Provide the [X, Y] coordinate of the cell's center where the given text is located.  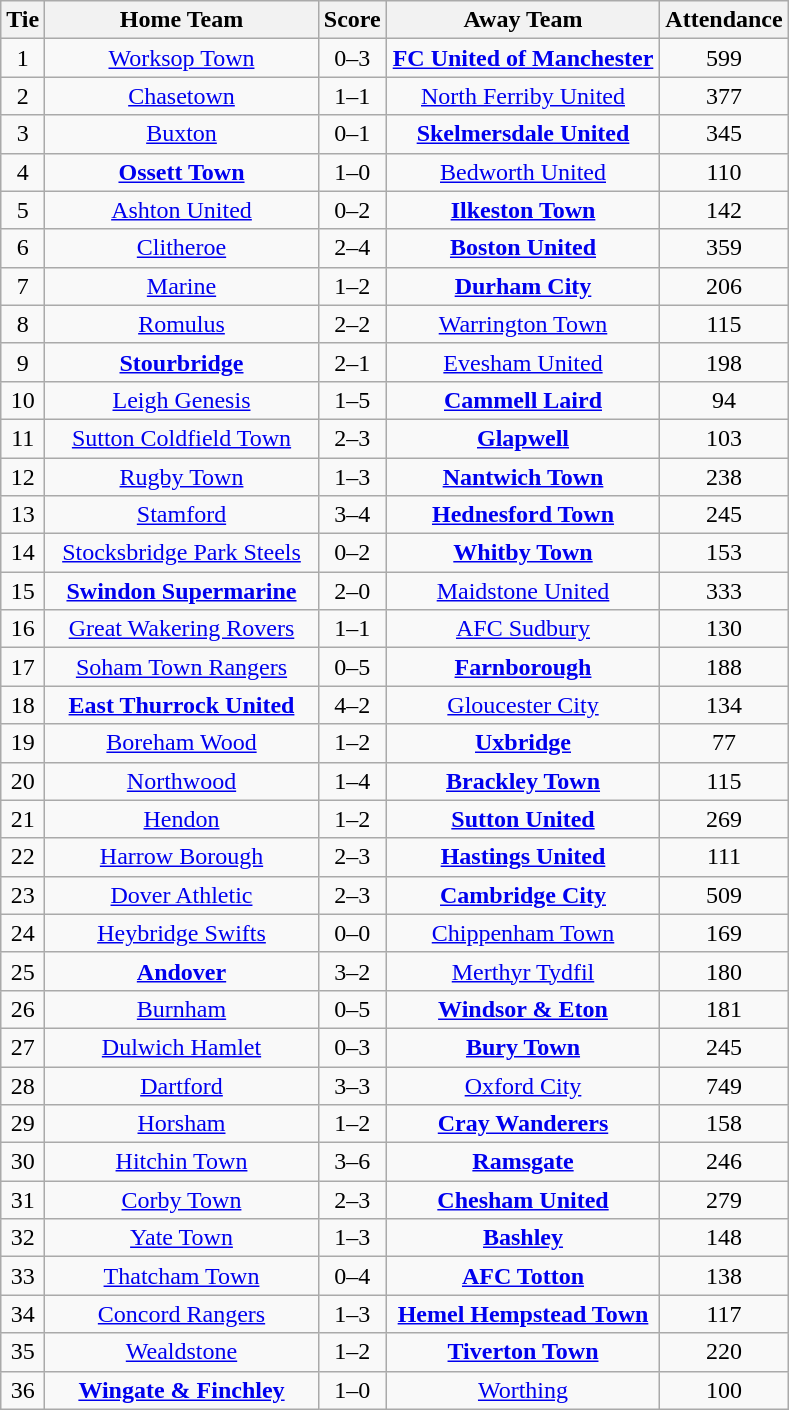
Whitby Town [523, 553]
599 [724, 58]
359 [724, 248]
Tie [23, 20]
Chippenham Town [523, 933]
188 [724, 667]
Bashley [523, 1238]
21 [23, 819]
Ashton United [182, 210]
Home Team [182, 20]
77 [724, 743]
Hemel Hempstead Town [523, 1314]
16 [23, 629]
Harrow Borough [182, 857]
26 [23, 1009]
Leigh Genesis [182, 400]
22 [23, 857]
220 [724, 1352]
3–3 [352, 1085]
15 [23, 591]
Stocksbridge Park Steels [182, 553]
Bedworth United [523, 172]
9 [23, 362]
Score [352, 20]
14 [23, 553]
238 [724, 477]
24 [23, 933]
158 [724, 1124]
130 [724, 629]
Maidstone United [523, 591]
2 [23, 96]
2–4 [352, 248]
Nantwich Town [523, 477]
Ilkeston Town [523, 210]
Horsham [182, 1124]
Sutton Coldfield Town [182, 438]
4–2 [352, 705]
Hitchin Town [182, 1162]
10 [23, 400]
1–5 [352, 400]
Andover [182, 971]
3–6 [352, 1162]
2–2 [352, 324]
13 [23, 515]
Yate Town [182, 1238]
Soham Town Rangers [182, 667]
Tiverton Town [523, 1352]
25 [23, 971]
Corby Town [182, 1200]
Northwood [182, 781]
Gloucester City [523, 705]
3–4 [352, 515]
246 [724, 1162]
100 [724, 1390]
3 [23, 134]
5 [23, 210]
6 [23, 248]
1–4 [352, 781]
169 [724, 933]
33 [23, 1276]
Boston United [523, 248]
Chasetown [182, 96]
345 [724, 134]
Ossett Town [182, 172]
4 [23, 172]
Away Team [523, 20]
Dulwich Hamlet [182, 1047]
509 [724, 895]
Buxton [182, 134]
Worthing [523, 1390]
Great Wakering Rovers [182, 629]
7 [23, 286]
Oxford City [523, 1085]
34 [23, 1314]
Thatcham Town [182, 1276]
Stourbridge [182, 362]
Ramsgate [523, 1162]
0–0 [352, 933]
Dartford [182, 1085]
Chesham United [523, 1200]
279 [724, 1200]
Warrington Town [523, 324]
Bury Town [523, 1047]
Concord Rangers [182, 1314]
32 [23, 1238]
269 [724, 819]
Burnham [182, 1009]
377 [724, 96]
North Ferriby United [523, 96]
12 [23, 477]
Worksop Town [182, 58]
Hastings United [523, 857]
180 [724, 971]
Wingate & Finchley [182, 1390]
206 [724, 286]
Evesham United [523, 362]
Wealdstone [182, 1352]
Windsor & Eton [523, 1009]
AFC Totton [523, 1276]
749 [724, 1085]
20 [23, 781]
19 [23, 743]
Cambridge City [523, 895]
2–1 [352, 362]
Skelmersdale United [523, 134]
181 [724, 1009]
29 [23, 1124]
1 [23, 58]
Boreham Wood [182, 743]
Swindon Supermarine [182, 591]
94 [724, 400]
FC United of Manchester [523, 58]
138 [724, 1276]
333 [724, 591]
Merthyr Tydfil [523, 971]
Heybridge Swifts [182, 933]
28 [23, 1085]
8 [23, 324]
Stamford [182, 515]
142 [724, 210]
134 [724, 705]
Farnborough [523, 667]
East Thurrock United [182, 705]
35 [23, 1352]
Rugby Town [182, 477]
Sutton United [523, 819]
AFC Sudbury [523, 629]
Glapwell [523, 438]
Attendance [724, 20]
Durham City [523, 286]
27 [23, 1047]
Marine [182, 286]
117 [724, 1314]
Hednesford Town [523, 515]
198 [724, 362]
18 [23, 705]
Uxbridge [523, 743]
110 [724, 172]
Hendon [182, 819]
31 [23, 1200]
148 [724, 1238]
0–1 [352, 134]
Cray Wanderers [523, 1124]
3–2 [352, 971]
11 [23, 438]
103 [724, 438]
Dover Athletic [182, 895]
Brackley Town [523, 781]
23 [23, 895]
0–4 [352, 1276]
111 [724, 857]
153 [724, 553]
2–0 [352, 591]
Romulus [182, 324]
30 [23, 1162]
36 [23, 1390]
Clitheroe [182, 248]
17 [23, 667]
Cammell Laird [523, 400]
